Locate the cell with the specified text and output its (x, y) center coordinate. 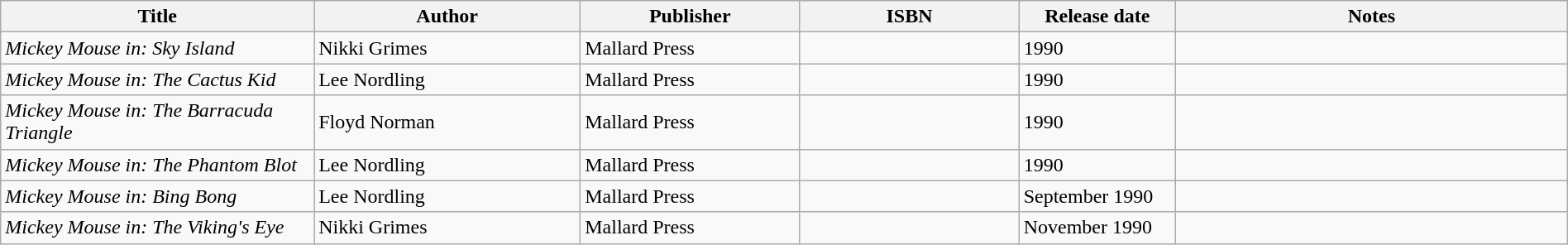
Title (157, 17)
Mickey Mouse in: The Viking's Eye (157, 228)
ISBN (910, 17)
Release date (1097, 17)
Mickey Mouse in: The Cactus Kid (157, 79)
Mickey Mouse in: The Barracuda Triangle (157, 122)
Floyd Norman (447, 122)
September 1990 (1097, 196)
Mickey Mouse in: Sky Island (157, 48)
Mickey Mouse in: The Phantom Blot (157, 165)
Publisher (690, 17)
Mickey Mouse in: Bing Bong (157, 196)
November 1990 (1097, 228)
Notes (1372, 17)
Author (447, 17)
